Extract the (x, y) coordinate from the center of the cell holding the provided text.  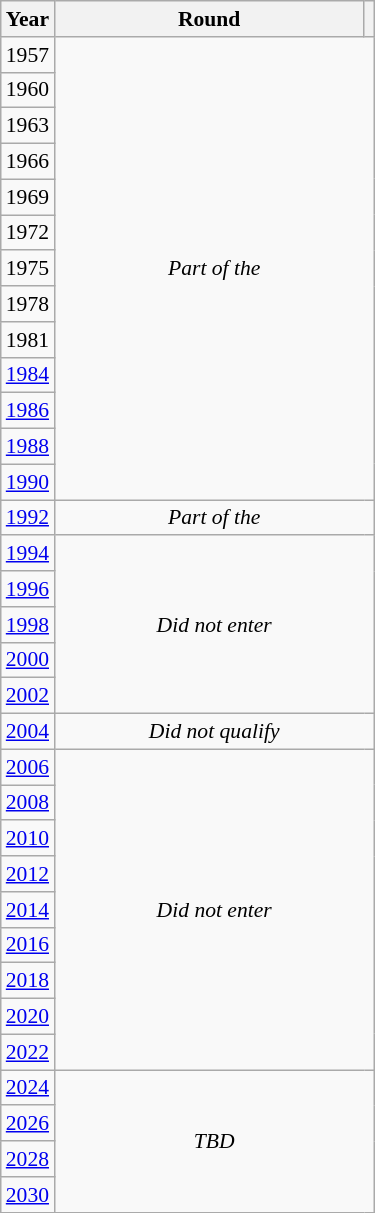
2010 (28, 839)
1986 (28, 411)
1998 (28, 625)
1957 (28, 55)
2020 (28, 1017)
1963 (28, 126)
1966 (28, 162)
1975 (28, 269)
2016 (28, 945)
1988 (28, 447)
2022 (28, 1052)
1981 (28, 340)
1969 (28, 197)
Year (28, 19)
2000 (28, 660)
1984 (28, 375)
1994 (28, 554)
2006 (28, 767)
TBD (214, 1141)
Did not qualify (214, 732)
2024 (28, 1088)
1992 (28, 518)
2018 (28, 981)
1972 (28, 233)
1990 (28, 482)
2030 (28, 1195)
2028 (28, 1159)
2026 (28, 1124)
2004 (28, 732)
2014 (28, 910)
Round (209, 19)
2012 (28, 874)
1978 (28, 304)
2008 (28, 803)
1996 (28, 589)
1960 (28, 90)
2002 (28, 696)
